Output the (x, y) coordinate of the center of the cell containing the given text.  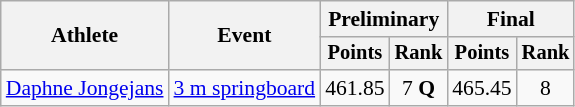
Athlete (85, 36)
7 Q (419, 88)
Event (245, 36)
461.85 (354, 88)
465.45 (482, 88)
Final (510, 19)
Daphne Jongejans (85, 88)
8 (546, 88)
Preliminary (384, 19)
3 m springboard (245, 88)
